Detect which cell encompasses the target text, then output its [x, y] center coordinate. 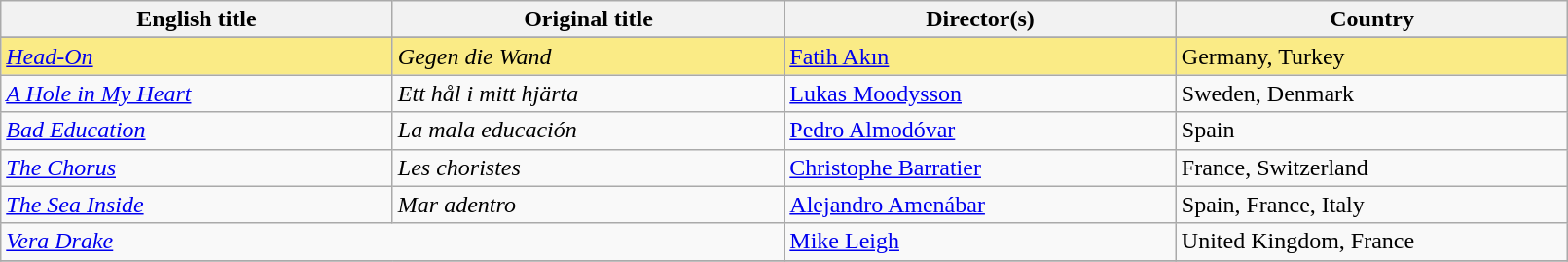
English title [197, 19]
Director(s) [981, 19]
Gegen die Wand [588, 56]
United Kingdom, France [1372, 242]
Les choristes [588, 168]
Pedro Almodóvar [981, 131]
Spain, France, Italy [1372, 205]
Mar adentro [588, 205]
France, Switzerland [1372, 168]
Mike Leigh [981, 242]
Original title [588, 19]
Bad Education [197, 131]
La mala educación [588, 131]
Germany, Turkey [1372, 56]
Fatih Akın [981, 56]
The Sea Inside [197, 205]
Lukas Moodysson [981, 94]
The Chorus [197, 168]
A Hole in My Heart [197, 94]
Spain [1372, 131]
Ett hål i mitt hjärta [588, 94]
Sweden, Denmark [1372, 94]
Christophe Barratier [981, 168]
Vera Drake [393, 242]
Country [1372, 19]
Alejandro Amenábar [981, 205]
Head-On [197, 56]
